Pinpoint the cell where the given text exists, returning its [X, Y] midpoint coordinate. 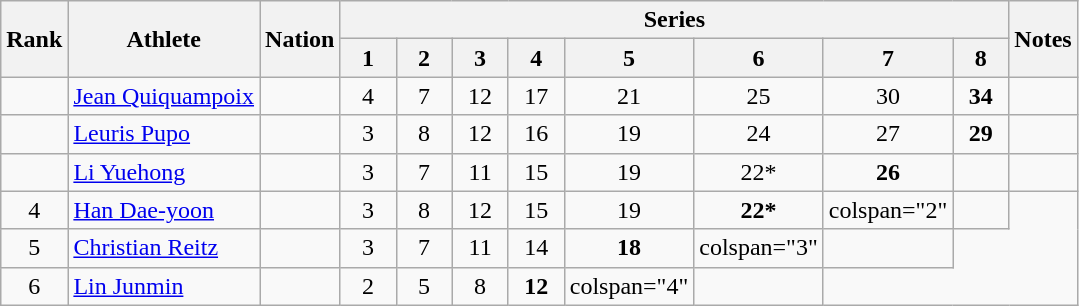
26 [888, 172]
16 [536, 134]
Rank [34, 39]
colspan="3" [759, 248]
25 [759, 96]
Leuris Pupo [164, 134]
Lin Junmin [164, 286]
Li Yuehong [164, 172]
Jean Quiquampoix [164, 96]
14 [536, 248]
17 [536, 96]
Notes [1043, 39]
18 [629, 248]
Series [674, 20]
colspan="2" [888, 210]
colspan="4" [629, 286]
30 [888, 96]
Athlete [164, 39]
29 [981, 134]
34 [981, 96]
24 [759, 134]
Nation [300, 39]
Han Dae-yoon [164, 210]
Christian Reitz [164, 248]
1 [368, 58]
21 [629, 96]
27 [888, 134]
